From the cell containing the given text, extract its center point as (X, Y) coordinate. 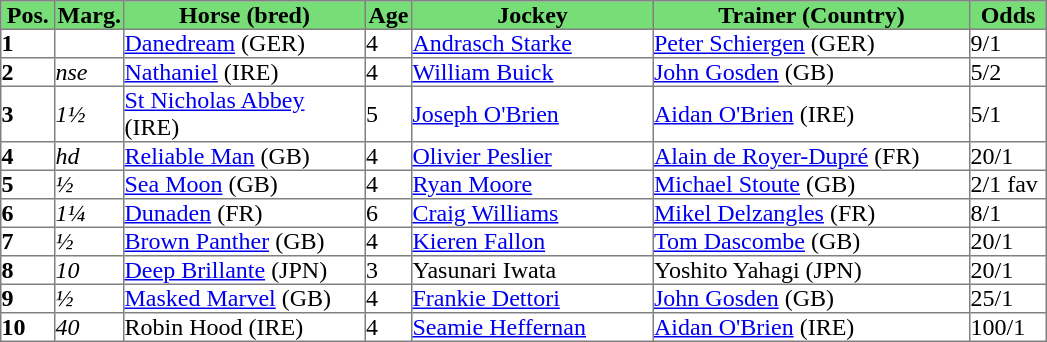
Marg. (90, 15)
Frankie Dettori (533, 298)
1½ (90, 114)
William Buick (533, 72)
Kieren Fallon (533, 241)
Jockey (533, 15)
100/1 (1008, 327)
Seamie Heffernan (533, 327)
5/1 (1008, 114)
8 (28, 270)
Trainer (Country) (811, 15)
Mikel Delzangles (FR) (811, 213)
Ryan Moore (533, 184)
9/1 (1008, 43)
Yasunari Iwata (533, 270)
Olivier Peslier (533, 156)
Danedream (GER) (245, 43)
2/1 fav (1008, 184)
Joseph O'Brien (533, 114)
St Nicholas Abbey (IRE) (245, 114)
1¼ (90, 213)
Tom Dascombe (GB) (811, 241)
Pos. (28, 15)
hd (90, 156)
Robin Hood (IRE) (245, 327)
2 (28, 72)
Dunaden (FR) (245, 213)
Craig Williams (533, 213)
9 (28, 298)
1 (28, 43)
Nathaniel (IRE) (245, 72)
40 (90, 327)
Masked Marvel (GB) (245, 298)
Peter Schiergen (GER) (811, 43)
5/2 (1008, 72)
25/1 (1008, 298)
7 (28, 241)
Yoshito Yahagi (JPN) (811, 270)
Age (388, 15)
Michael Stoute (GB) (811, 184)
Deep Brillante (JPN) (245, 270)
Odds (1008, 15)
Alain de Royer-Dupré (FR) (811, 156)
Sea Moon (GB) (245, 184)
8/1 (1008, 213)
Horse (bred) (245, 15)
Brown Panther (GB) (245, 241)
Reliable Man (GB) (245, 156)
Andrasch Starke (533, 43)
nse (90, 72)
